Return the [x, y] coordinate for the center point of the cell that contains the specified text.  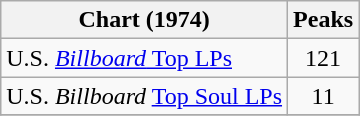
Peaks [324, 20]
11 [324, 96]
U.S. Billboard Top Soul LPs [144, 96]
121 [324, 58]
U.S. Billboard Top LPs [144, 58]
Chart (1974) [144, 20]
